Scan for the cell matching the given text and deliver its [x, y] coordinate at center. 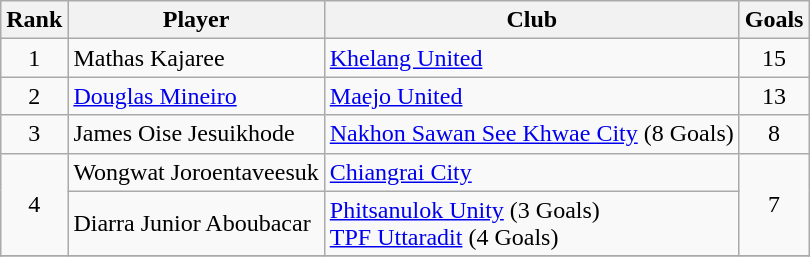
Douglas Mineiro [196, 96]
7 [774, 204]
Phitsanulok Unity (3 Goals)TPF Uttaradit (4 Goals) [532, 224]
4 [34, 204]
Club [532, 20]
8 [774, 134]
Maejo United [532, 96]
Diarra Junior Aboubacar [196, 224]
Khelang United [532, 58]
James Oise Jesuikhode [196, 134]
2 [34, 96]
3 [34, 134]
1 [34, 58]
15 [774, 58]
13 [774, 96]
Wongwat Joroentaveesuk [196, 172]
Chiangrai City [532, 172]
Rank [34, 20]
Goals [774, 20]
Nakhon Sawan See Khwae City (8 Goals) [532, 134]
Mathas Kajaree [196, 58]
Player [196, 20]
